Extract the (x, y) coordinate from the center of the cell holding the provided text.  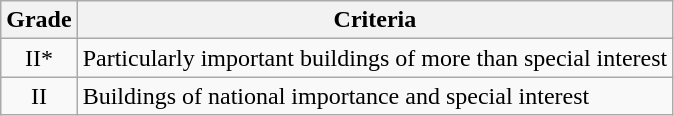
Particularly important buildings of more than special interest (375, 58)
Criteria (375, 20)
II (39, 96)
II* (39, 58)
Grade (39, 20)
Buildings of national importance and special interest (375, 96)
